Detect which cell encompasses the target text, then output its [X, Y] center coordinate. 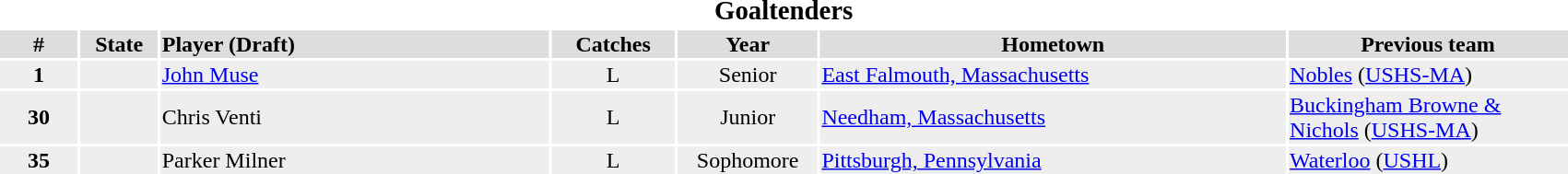
Year [747, 44]
1 [39, 75]
Sophomore [747, 160]
John Muse [354, 75]
# [39, 44]
Parker Milner [354, 160]
35 [39, 160]
East Falmouth, Massachusetts [1053, 75]
State [119, 44]
Waterloo (USHL) [1429, 160]
Buckingham Browne & Nichols (USHS-MA) [1429, 118]
Player (Draft) [354, 44]
Pittsburgh, Pennsylvania [1053, 160]
Hometown [1053, 44]
30 [39, 118]
Junior [747, 118]
Previous team [1429, 44]
Chris Venti [354, 118]
Senior [747, 75]
Nobles (USHS-MA) [1429, 75]
Catches [614, 44]
Needham, Massachusetts [1053, 118]
